Capture the cell that displays the provided text and extract its [X, Y] central coordinate. 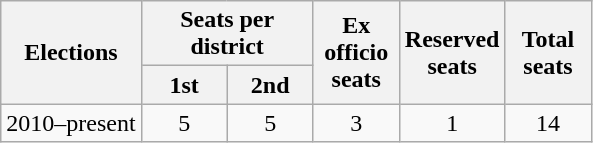
Elections [71, 52]
1 [452, 123]
14 [548, 123]
Reserved seats [452, 52]
Ex officio seats [356, 52]
2nd [270, 85]
Seats per district [227, 34]
1st [184, 85]
3 [356, 123]
Total seats [548, 52]
2010–present [71, 123]
